Pinpoint the cell where the given text exists, returning its (x, y) midpoint coordinate. 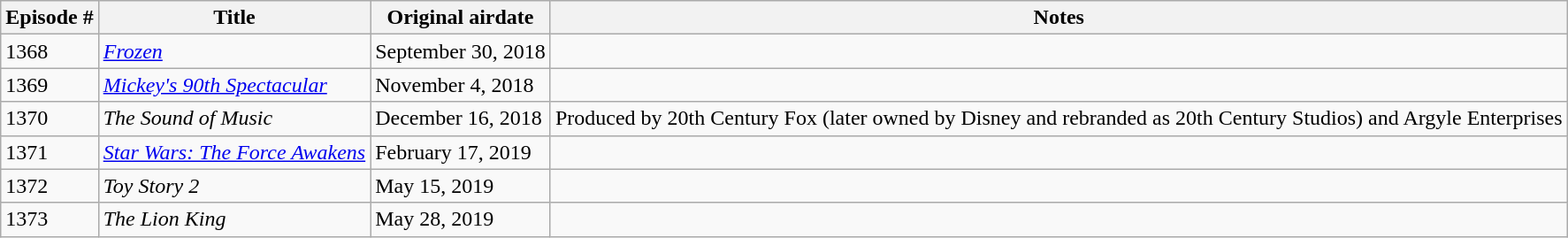
May 28, 2019 (461, 219)
November 4, 2018 (461, 85)
December 16, 2018 (461, 119)
1371 (50, 152)
1373 (50, 219)
Toy Story 2 (234, 186)
1370 (50, 119)
May 15, 2019 (461, 186)
September 30, 2018 (461, 51)
Notes (1059, 18)
1369 (50, 85)
1368 (50, 51)
Star Wars: The Force Awakens (234, 152)
Title (234, 18)
The Lion King (234, 219)
February 17, 2019 (461, 152)
Produced by 20th Century Fox (later owned by Disney and rebranded as 20th Century Studios) and Argyle Enterprises (1059, 119)
The Sound of Music (234, 119)
Frozen (234, 51)
Episode # (50, 18)
Mickey's 90th Spectacular (234, 85)
Original airdate (461, 18)
1372 (50, 186)
